Return the (x, y) coordinate for the center point of the cell that contains the specified text.  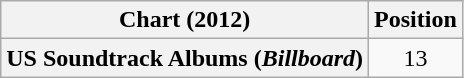
Chart (2012) (185, 20)
Position (416, 20)
13 (416, 58)
US Soundtrack Albums (Billboard) (185, 58)
